From the cell containing the given text, extract its center point as [x, y] coordinate. 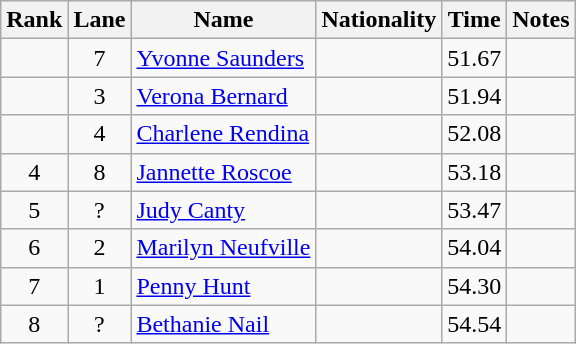
Judy Canty [224, 210]
5 [34, 210]
54.04 [474, 248]
Penny Hunt [224, 286]
Marilyn Neufville [224, 248]
54.30 [474, 286]
Nationality [379, 20]
Yvonne Saunders [224, 58]
Bethanie Nail [224, 324]
1 [100, 286]
Name [224, 20]
53.47 [474, 210]
Charlene Rendina [224, 134]
2 [100, 248]
Notes [541, 20]
Time [474, 20]
6 [34, 248]
Rank [34, 20]
54.54 [474, 324]
Lane [100, 20]
3 [100, 96]
51.67 [474, 58]
Jannette Roscoe [224, 172]
51.94 [474, 96]
53.18 [474, 172]
Verona Bernard [224, 96]
52.08 [474, 134]
